From the cell containing the given text, extract its center point as [x, y] coordinate. 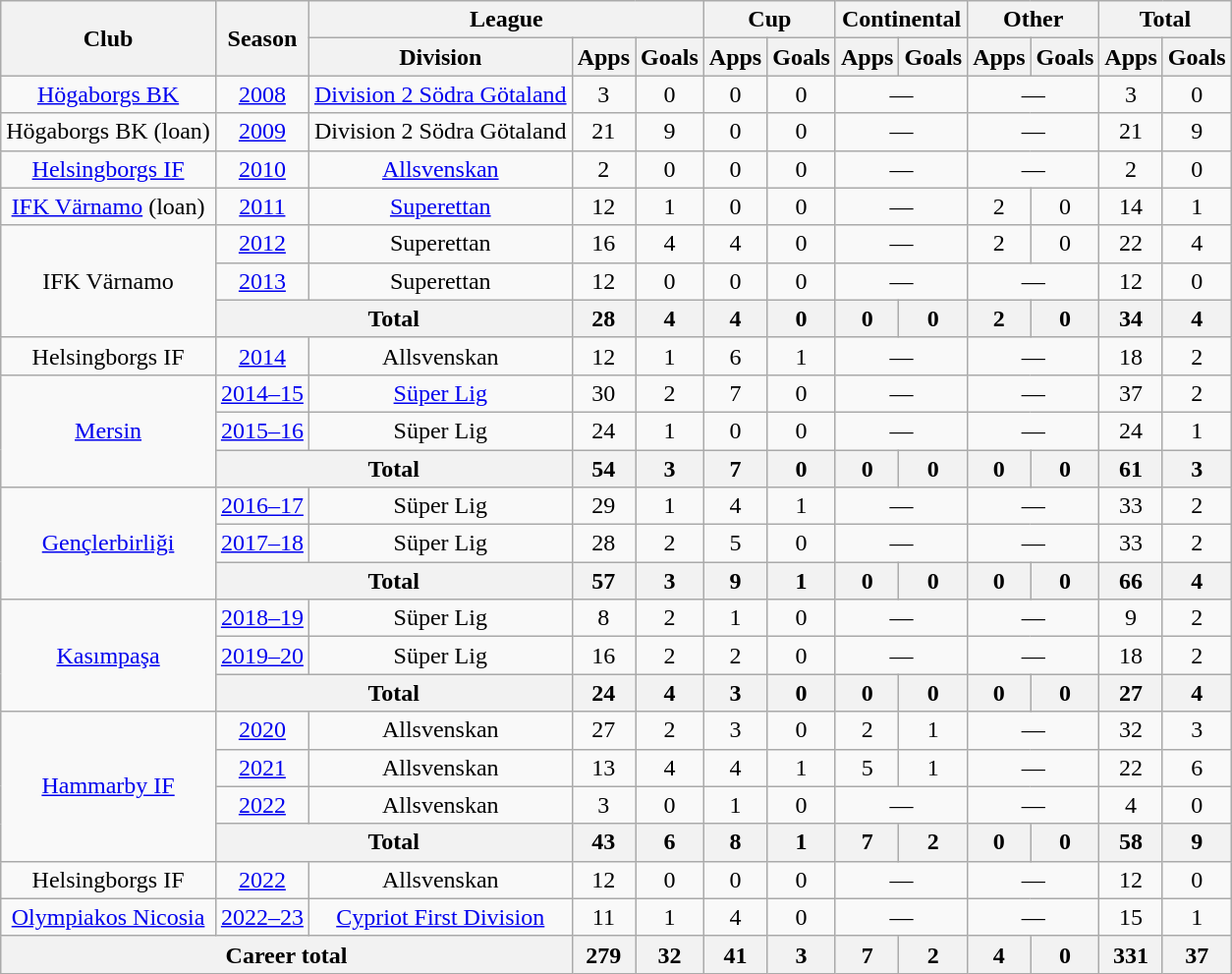
57 [603, 581]
IFK Värnamo (loan) [108, 206]
2014–15 [261, 393]
331 [1131, 954]
Olympiakos Nicosia [108, 917]
279 [603, 954]
League [506, 20]
Continental [901, 20]
11 [603, 917]
13 [603, 768]
58 [1131, 842]
43 [603, 842]
29 [603, 506]
2008 [261, 94]
2022–23 [261, 917]
Kasımpaşa [108, 656]
2013 [261, 281]
2014 [261, 356]
Gençlerbirliği [108, 544]
61 [1131, 469]
66 [1131, 581]
Season [261, 38]
Högaborgs BK (loan) [108, 132]
Cup [769, 20]
Cypriot First Division [440, 917]
2012 [261, 244]
30 [603, 393]
Club [108, 38]
2020 [261, 730]
IFK Värnamo [108, 281]
2019–20 [261, 656]
34 [1131, 318]
Mersin [108, 430]
2015–16 [261, 430]
2011 [261, 206]
41 [735, 954]
Career total [287, 954]
Högaborgs BK [108, 94]
2017–18 [261, 544]
2009 [261, 132]
2018–19 [261, 618]
2021 [261, 768]
2016–17 [261, 506]
15 [1131, 917]
14 [1131, 206]
Other [1034, 20]
Hammarby IF [108, 786]
54 [603, 469]
2010 [261, 169]
Division [440, 57]
